Capture the cell that displays the provided text and extract its [X, Y] central coordinate. 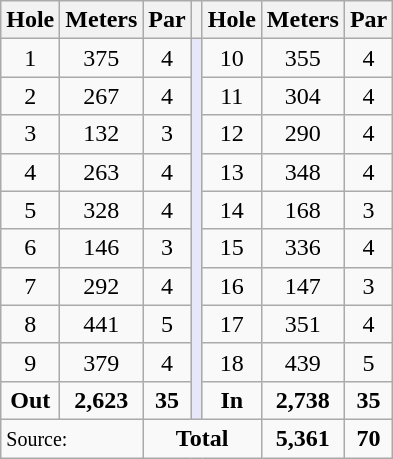
351 [302, 324]
In [232, 400]
375 [102, 58]
441 [102, 324]
13 [232, 172]
7 [30, 286]
11 [232, 96]
9 [30, 362]
292 [102, 286]
2,623 [102, 400]
15 [232, 248]
267 [102, 96]
16 [232, 286]
2 [30, 96]
18 [232, 362]
147 [302, 286]
1 [30, 58]
304 [302, 96]
10 [232, 58]
439 [302, 362]
336 [302, 248]
379 [102, 362]
2,738 [302, 400]
8 [30, 324]
70 [368, 438]
Source: [72, 438]
146 [102, 248]
17 [232, 324]
348 [302, 172]
328 [102, 210]
263 [102, 172]
12 [232, 134]
Out [30, 400]
5,361 [302, 438]
355 [302, 58]
6 [30, 248]
14 [232, 210]
132 [102, 134]
290 [302, 134]
168 [302, 210]
Total [202, 438]
